Extract the (X, Y) coordinate from the center of the cell holding the provided text.  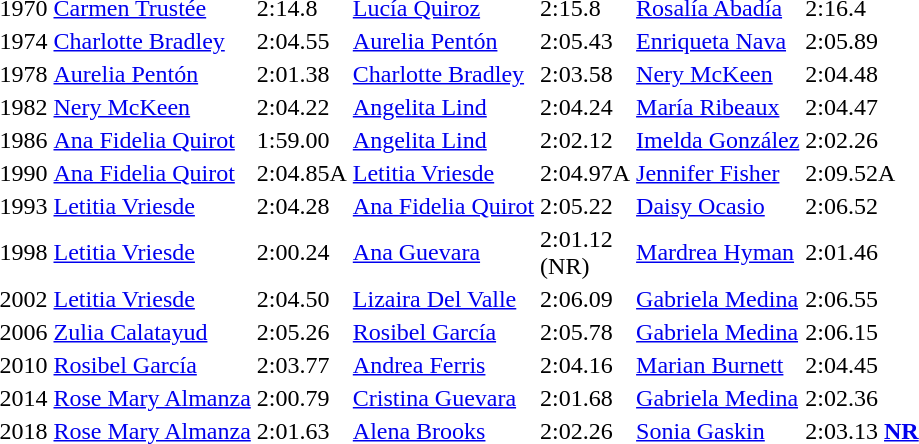
2:04.16 (586, 365)
2:03.58 (586, 74)
Mardrea Hyman (718, 252)
Andrea Ferris (443, 365)
Jennifer Fisher (718, 173)
2:04.97A (586, 173)
2:03.77 (302, 365)
Lizaira Del Valle (443, 299)
Ana Guevara (443, 252)
2:06.09 (586, 299)
2:02.12 (586, 140)
1:59.00 (302, 140)
2:00.79 (302, 398)
María Ribeaux (718, 107)
Rose Mary Almanza (152, 398)
2:04.85A (302, 173)
Enriqueta Nava (718, 41)
2:01.68 (586, 398)
2:04.55 (302, 41)
Imelda González (718, 140)
2:05.22 (586, 206)
Cristina Guevara (443, 398)
2:05.78 (586, 332)
Daisy Ocasio (718, 206)
Marian Burnett (718, 365)
2:01.38 (302, 74)
2:04.22 (302, 107)
2:04.28 (302, 206)
2:05.26 (302, 332)
2:04.50 (302, 299)
2:05.43 (586, 41)
2:00.24 (302, 252)
2:04.24 (586, 107)
2:01.12(NR) (586, 252)
Zulia Calatayud (152, 332)
